Identify which cell holds the provided text, then report its [X, Y] central coordinate. 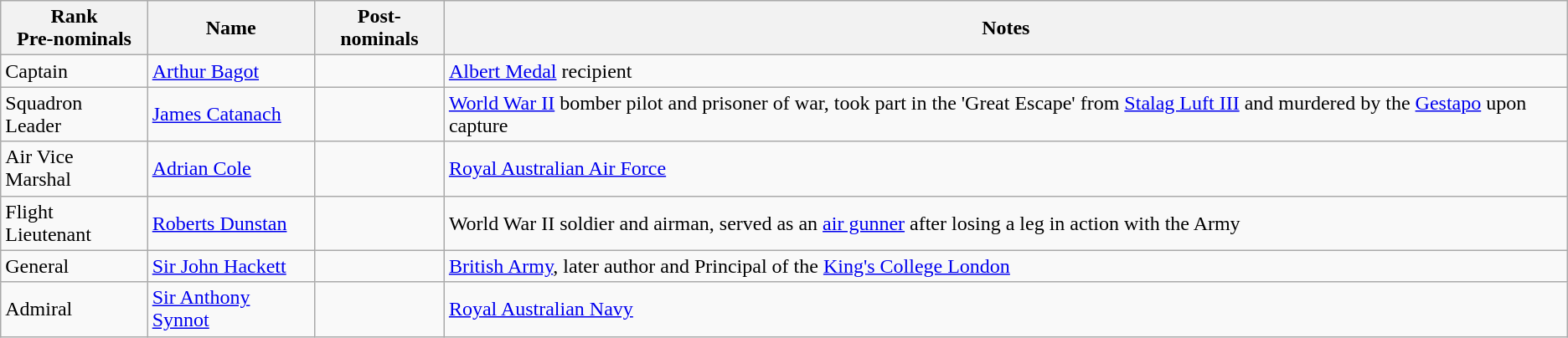
Notes [1005, 28]
James Catanach [231, 114]
World War II soldier and airman, served as an air gunner after losing a leg in action with the Army [1005, 223]
Albert Medal recipient [1005, 71]
Roberts Dunstan [231, 223]
Royal Australian Navy [1005, 310]
Sir Anthony Synnot [231, 310]
RankPre-nominals [74, 28]
Air Vice Marshal [74, 169]
Post-nominals [379, 28]
Admiral [74, 310]
World War II bomber pilot and prisoner of war, took part in the 'Great Escape' from Stalag Luft III and murdered by the Gestapo upon capture [1005, 114]
General [74, 266]
Flight Lieutenant [74, 223]
British Army, later author and Principal of the King's College London [1005, 266]
Squadron Leader [74, 114]
Captain [74, 71]
Name [231, 28]
Royal Australian Air Force [1005, 169]
Sir John Hackett [231, 266]
Arthur Bagot [231, 71]
Adrian Cole [231, 169]
